Output the [X, Y] coordinate of the center of the cell containing the given text.  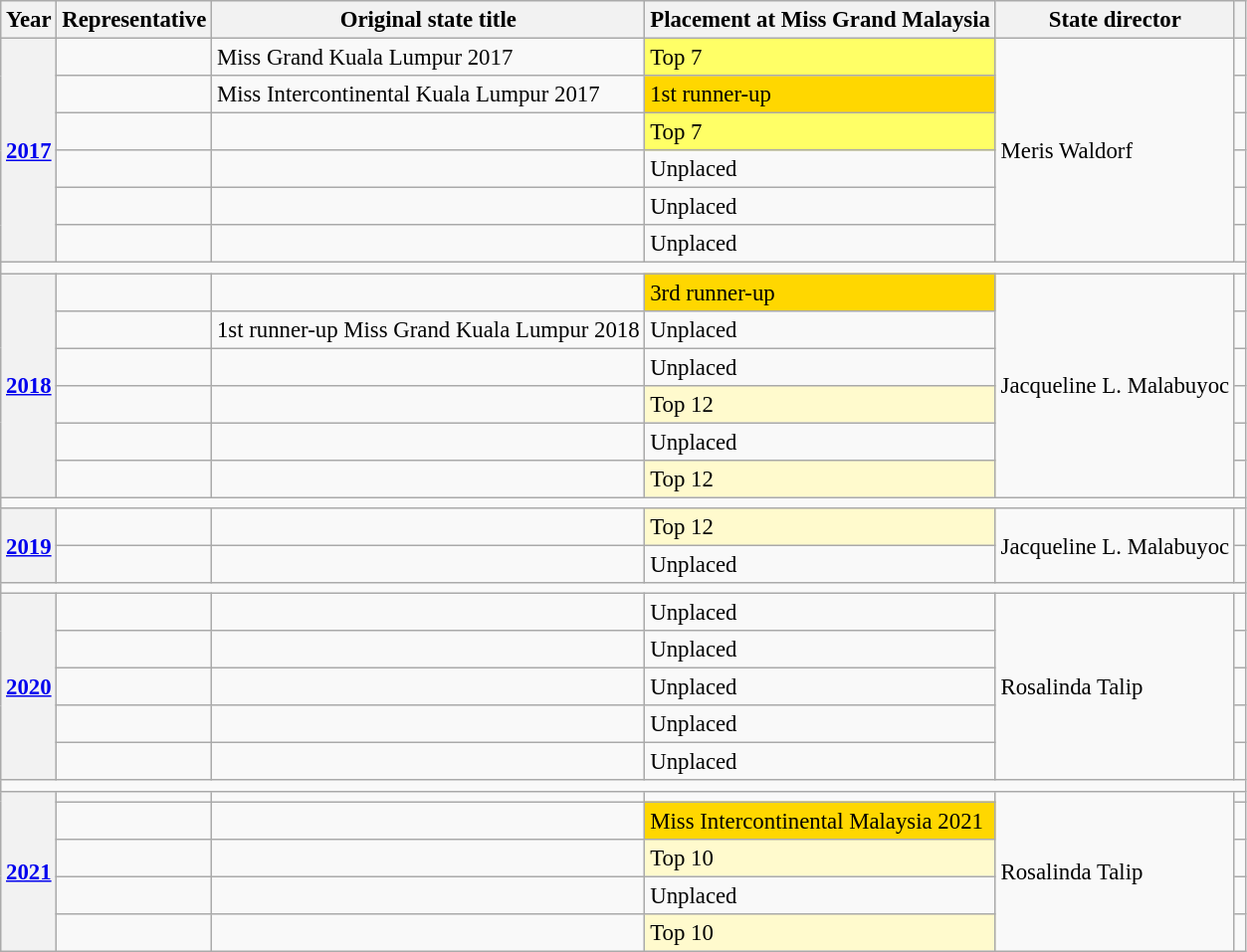
Representative [134, 20]
Miss Grand Kuala Lumpur 2017 [428, 58]
Meris Waldorf [1115, 151]
2021 [29, 871]
3rd runner-up [820, 292]
Year [29, 20]
2018 [29, 386]
Original state title [428, 20]
1st runner-up Miss Grand Kuala Lumpur 2018 [428, 329]
Miss Intercontinental Kuala Lumpur 2017 [428, 95]
Placement at Miss Grand Malaysia [820, 20]
Miss Intercontinental Malaysia 2021 [820, 821]
State director [1115, 20]
2019 [29, 545]
1st runner-up [820, 95]
2017 [29, 151]
2020 [29, 687]
